Search for the cell housing the specified text and yield its [x, y] center coordinate. 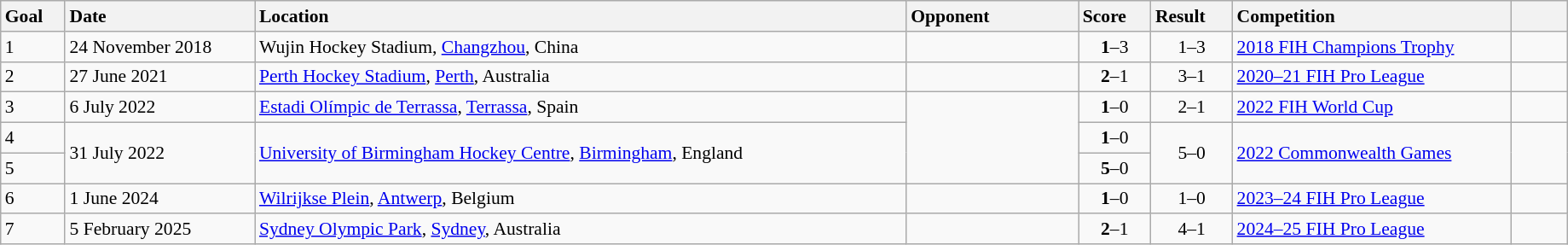
2022 FIH World Cup [1373, 108]
1 June 2024 [159, 199]
Goal [33, 16]
2024–25 FIH Pro League [1373, 230]
7 [33, 230]
6 July 2022 [159, 108]
24 November 2018 [159, 47]
4–1 [1192, 230]
3 [33, 108]
Location [581, 16]
Date [159, 16]
Wilrijkse Plein, Antwerp, Belgium [581, 199]
University of Birmingham Hockey Centre, Birmingham, England [581, 154]
31 July 2022 [159, 154]
2 [33, 77]
6 [33, 199]
Sydney Olympic Park, Sydney, Australia [581, 230]
Score [1115, 16]
2023–24 FIH Pro League [1373, 199]
2018 FIH Champions Trophy [1373, 47]
4 [33, 138]
1 [33, 47]
Result [1192, 16]
Opponent [992, 16]
5 [33, 168]
27 June 2021 [159, 77]
Estadi Olímpic de Terrassa, Terrassa, Spain [581, 108]
5 February 2025 [159, 230]
Wujin Hockey Stadium, Changzhou, China [581, 47]
3–1 [1192, 77]
2020–21 FIH Pro League [1373, 77]
Competition [1373, 16]
Perth Hockey Stadium, Perth, Australia [581, 77]
2022 Commonwealth Games [1373, 154]
